Identify which cell holds the provided text, then report its [X, Y] central coordinate. 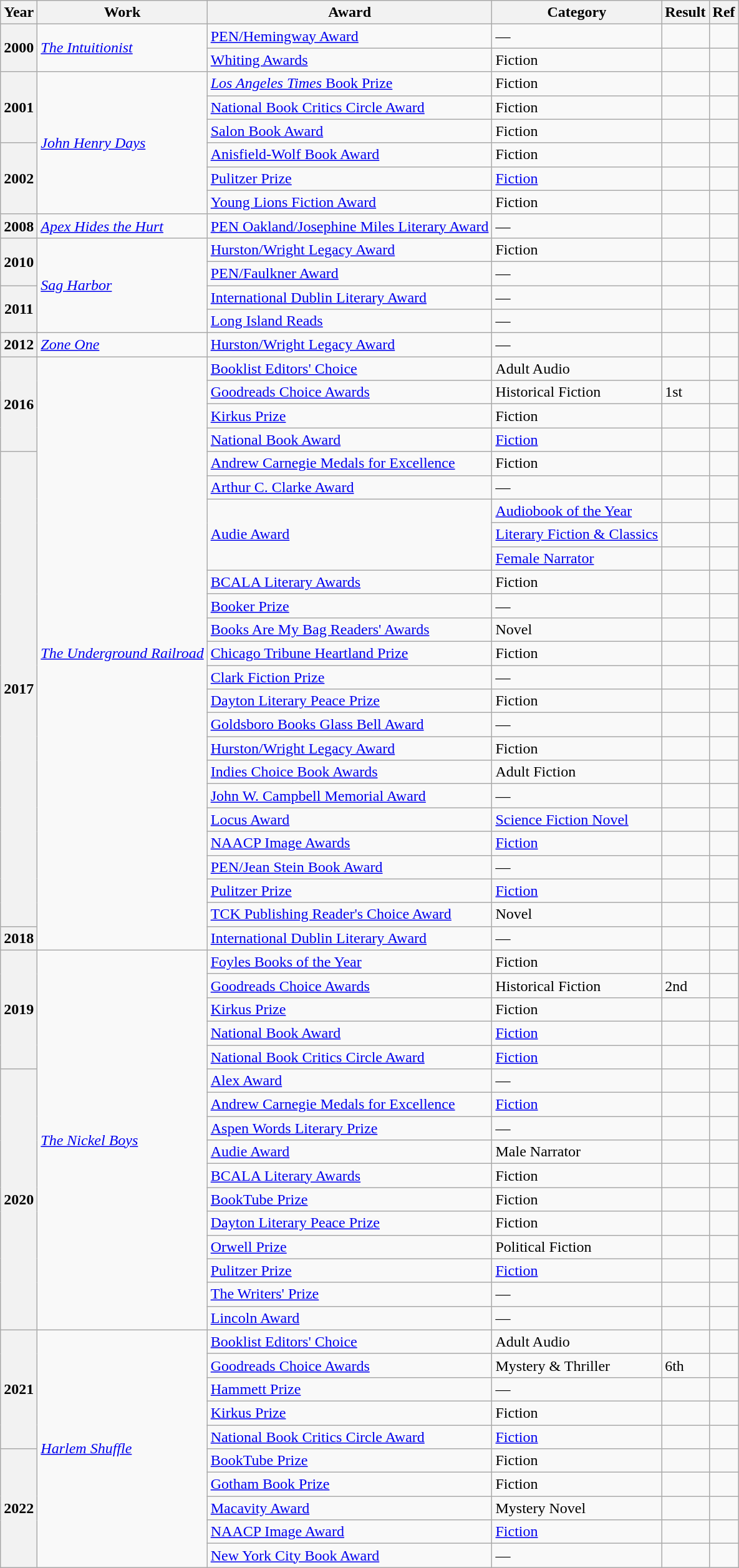
2001 [19, 107]
Alex Award [349, 1081]
Sag Harbor [122, 285]
2nd [685, 985]
Lincoln Award [349, 1318]
Arthur C. Clarke Award [349, 487]
Macavity Award [349, 1508]
Aspen Words Literary Prize [349, 1128]
Goldsboro Books Glass Bell Award [349, 725]
2021 [19, 1389]
Mystery & Thriller [577, 1365]
PEN/Hemingway Award [349, 36]
Mystery Novel [577, 1508]
2017 [19, 689]
2022 [19, 1508]
Literary Fiction & Classics [577, 535]
Audiobook of the Year [577, 511]
The Intuitionist [122, 48]
Category [577, 12]
2011 [19, 309]
Hammett Prize [349, 1389]
PEN/Faulkner Award [349, 273]
Year [19, 12]
John W. Campbell Memorial Award [349, 796]
2002 [19, 178]
The Underground Railroad [122, 654]
Long Island Reads [349, 321]
Adult Fiction [577, 772]
2012 [19, 345]
Female Narrator [577, 558]
PEN/Jean Stein Book Award [349, 867]
NAACP Image Awards [349, 843]
Books Are My Bag Readers' Awards [349, 629]
John Henry Days [122, 143]
6th [685, 1365]
2019 [19, 1009]
The Writers' Prize [349, 1294]
Harlem Shuffle [122, 1448]
NAACP Image Award [349, 1532]
Clark Fiction Prize [349, 677]
2018 [19, 938]
Orwell Prize [349, 1247]
Political Fiction [577, 1247]
Male Narrator [577, 1152]
New York City Book Award [349, 1556]
Gotham Book Prize [349, 1484]
Apex Hides the Hurt [122, 226]
TCK Publishing Reader's Choice Award [349, 914]
Los Angeles Times Book Prize [349, 84]
Foyles Books of the Year [349, 962]
2008 [19, 226]
Whiting Awards [349, 60]
2000 [19, 48]
PEN Oakland/Josephine Miles Literary Award [349, 226]
2016 [19, 404]
Zone One [122, 345]
Indies Choice Book Awards [349, 772]
1st [685, 392]
Locus Award [349, 820]
Award [349, 12]
Salon Book Award [349, 131]
Ref [723, 12]
Booker Prize [349, 606]
The Nickel Boys [122, 1140]
Result [685, 12]
Anisfield-Wolf Book Award [349, 155]
Work [122, 12]
2010 [19, 261]
2020 [19, 1200]
Science Fiction Novel [577, 820]
Chicago Tribune Heartland Prize [349, 653]
Young Lions Fiction Award [349, 202]
